Search for the cell housing the specified text and yield its [x, y] center coordinate. 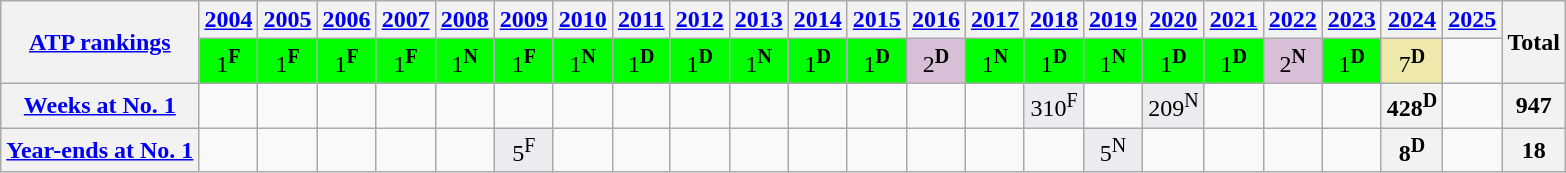
2015 [876, 20]
2007 [406, 20]
2012 [700, 20]
7D [1412, 62]
5F [524, 150]
2013 [758, 20]
2N [1292, 62]
2010 [582, 20]
2008 [464, 20]
2011 [641, 20]
2006 [346, 20]
2023 [1352, 20]
947 [1534, 106]
2D [936, 62]
2022 [1292, 20]
Total [1534, 42]
2019 [1114, 20]
2021 [1234, 20]
2005 [288, 20]
18 [1534, 150]
310F [1054, 106]
ATP rankings [100, 42]
5N [1114, 150]
2020 [1174, 20]
209N [1174, 106]
2004 [228, 20]
2016 [936, 20]
2014 [818, 20]
2018 [1054, 20]
2024 [1412, 20]
2009 [524, 20]
2017 [994, 20]
2025 [1472, 20]
428D [1412, 106]
8D [1412, 150]
Weeks at No. 1 [100, 106]
Year-ends at No. 1 [100, 150]
